Detect which cell encompasses the target text, then output its [X, Y] center coordinate. 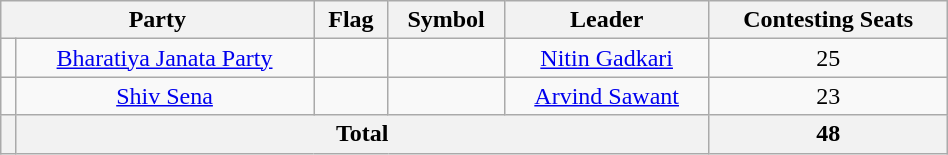
Total [362, 134]
48 [828, 134]
Shiv Sena [164, 96]
Contesting Seats [828, 20]
Flag [351, 20]
Nitin Gadkari [606, 58]
Bharatiya Janata Party [164, 58]
23 [828, 96]
Symbol [446, 20]
Arvind Sawant [606, 96]
Leader [606, 20]
Party [158, 20]
25 [828, 58]
